Return [X, Y] of the center of cell containing provided text 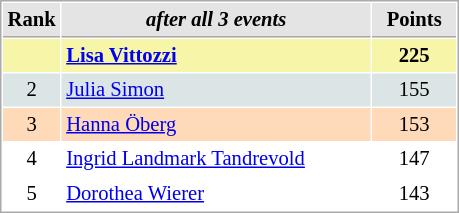
4 [32, 158]
147 [414, 158]
5 [32, 194]
Points [414, 20]
225 [414, 56]
Ingrid Landmark Tandrevold [216, 158]
Lisa Vittozzi [216, 56]
Dorothea Wierer [216, 194]
Hanna Öberg [216, 124]
Julia Simon [216, 90]
Rank [32, 20]
155 [414, 90]
143 [414, 194]
after all 3 events [216, 20]
2 [32, 90]
153 [414, 124]
3 [32, 124]
